Provide the (x, y) coordinate of the cell's center where the given text is located.  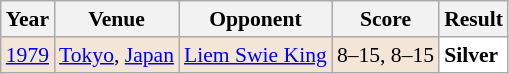
Silver (474, 55)
Venue (116, 19)
Score (386, 19)
Year (28, 19)
1979 (28, 55)
Result (474, 19)
8–15, 8–15 (386, 55)
Opponent (256, 19)
Tokyo, Japan (116, 55)
Liem Swie King (256, 55)
